Detect which cell encompasses the target text, then output its [x, y] center coordinate. 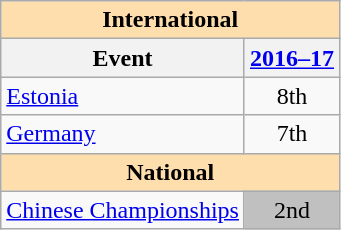
International [170, 20]
7th [292, 134]
2nd [292, 210]
Chinese Championships [123, 210]
National [170, 172]
Germany [123, 134]
Estonia [123, 96]
2016–17 [292, 58]
Event [123, 58]
8th [292, 96]
